Find where the given text appears and provide that cell's center as [X, Y] coordinate. 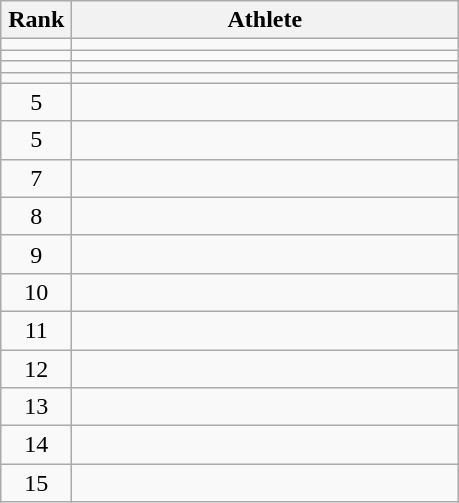
Rank [36, 20]
14 [36, 445]
9 [36, 254]
13 [36, 407]
15 [36, 483]
8 [36, 216]
12 [36, 369]
Athlete [265, 20]
11 [36, 330]
10 [36, 292]
7 [36, 178]
